Return the [x, y] coordinate for the center point of the cell that contains the specified text.  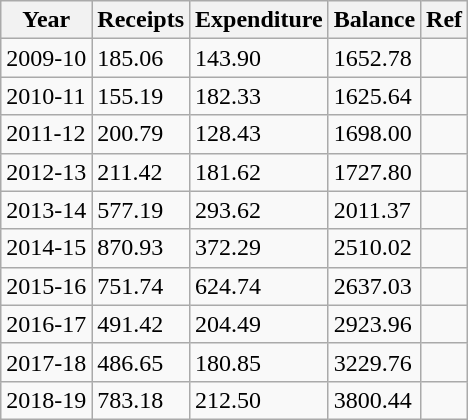
751.74 [141, 286]
2923.96 [374, 324]
2510.02 [374, 248]
491.42 [141, 324]
128.43 [260, 134]
181.62 [260, 172]
180.85 [260, 362]
211.42 [141, 172]
293.62 [260, 210]
1652.78 [374, 58]
2009-10 [46, 58]
143.90 [260, 58]
2010-11 [46, 96]
1698.00 [374, 134]
870.93 [141, 248]
624.74 [260, 286]
2011.37 [374, 210]
185.06 [141, 58]
2016-17 [46, 324]
783.18 [141, 400]
2013-14 [46, 210]
3800.44 [374, 400]
2012-13 [46, 172]
204.49 [260, 324]
3229.76 [374, 362]
1625.64 [374, 96]
Ref [444, 20]
577.19 [141, 210]
182.33 [260, 96]
2017-18 [46, 362]
372.29 [260, 248]
2018-19 [46, 400]
Balance [374, 20]
Year [46, 20]
212.50 [260, 400]
200.79 [141, 134]
2637.03 [374, 286]
Expenditure [260, 20]
1727.80 [374, 172]
155.19 [141, 96]
486.65 [141, 362]
2011-12 [46, 134]
2014-15 [46, 248]
2015-16 [46, 286]
Receipts [141, 20]
